Locate the cell with the specified text and output its [x, y] center coordinate. 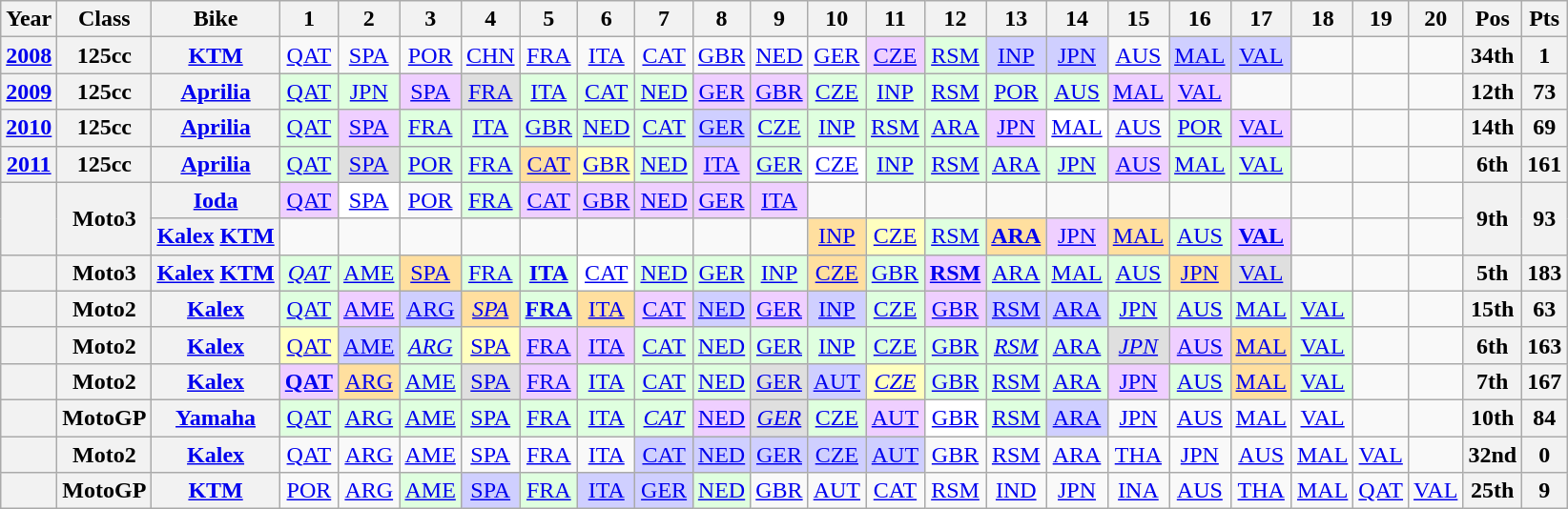
0 [1545, 455]
20 [1436, 19]
2009 [29, 92]
3 [430, 19]
167 [1545, 381]
161 [1545, 164]
18 [1322, 19]
8 [721, 19]
63 [1545, 309]
5th [1493, 273]
19 [1381, 19]
15 [1138, 19]
Pos [1493, 19]
2010 [29, 128]
Year [29, 19]
13 [1017, 19]
32nd [1493, 455]
Pts [1545, 19]
12th [1493, 92]
34th [1493, 55]
183 [1545, 273]
4 [490, 19]
17 [1261, 19]
11 [896, 19]
2011 [29, 164]
5 [548, 19]
73 [1545, 92]
93 [1545, 218]
2008 [29, 55]
Bike [216, 19]
69 [1545, 128]
IND [1017, 491]
2 [369, 19]
CHN [490, 55]
Class [105, 19]
10 [836, 19]
14th [1493, 128]
12 [955, 19]
84 [1545, 417]
Ioda [216, 200]
10th [1493, 417]
6 [607, 19]
7th [1493, 381]
15th [1493, 309]
14 [1077, 19]
7 [664, 19]
25th [1493, 491]
16 [1200, 19]
Yamaha [216, 417]
9th [1493, 218]
163 [1545, 345]
INA [1138, 491]
